Search for the cell housing the specified text and yield its (X, Y) center coordinate. 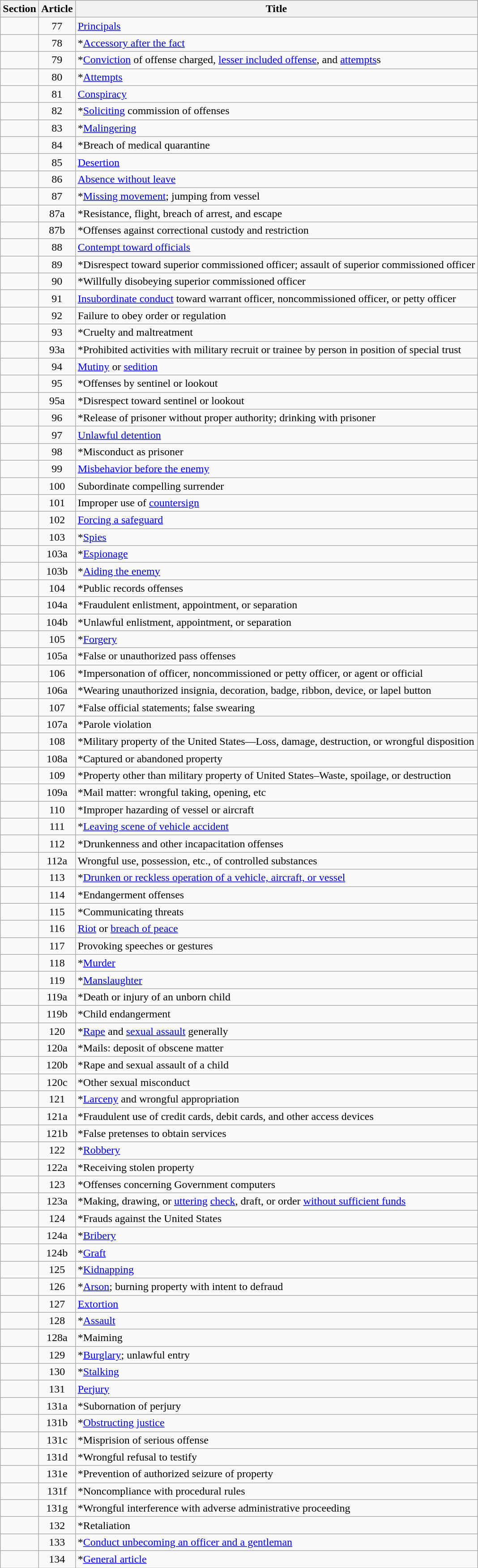
109 (57, 776)
116 (57, 929)
107a (57, 724)
131d (57, 1457)
*Property other than military property of United States–Waste, spoilage, or destruction (277, 776)
91 (57, 299)
*Aiding the enemy (277, 571)
88 (57, 248)
*Mail matter: wrongful taking, opening, etc (277, 793)
*Soliciting commission of offenses (277, 111)
*Malingering (277, 128)
103b (57, 571)
*Attempts (277, 77)
121b (57, 1133)
*Wrongful interference with adverse administrative proceeding (277, 1508)
*Mails: deposit of obscene matter (277, 1048)
*Endangerment offenses (277, 895)
114 (57, 895)
*Graft (277, 1252)
94 (57, 367)
*Stalking (277, 1372)
*Arson; burning property with intent to defraud (277, 1286)
*Assault (277, 1321)
100 (57, 486)
*Prohibited activities with military recruit or trainee by person in position of special trust (277, 350)
Conspiracy (277, 94)
104 (57, 588)
*Receiving stolen property (277, 1167)
*Manslaughter (277, 980)
*Resistance, flight, breach of arrest, and escape (277, 214)
*Improper hazarding of vessel or aircraft (277, 810)
93a (57, 350)
*Captured or abandoned property (277, 759)
*Burglary; unlawful entry (277, 1355)
87 (57, 196)
*Larceny and wrongful appropriation (277, 1099)
121 (57, 1099)
122 (57, 1150)
*Drunken or reckless operation of a vehicle, aircraft, or vessel (277, 878)
*Espionage (277, 554)
96 (57, 418)
123a (57, 1201)
*Fraudulent enlistment, appointment, or separation (277, 605)
*Robbery (277, 1150)
Failure to obey order or regulation (277, 316)
110 (57, 810)
97 (57, 435)
134 (57, 1559)
104a (57, 605)
*Willfully disobeying superior commissioned officer (277, 282)
106a (57, 690)
80 (57, 77)
87a (57, 214)
81 (57, 94)
133 (57, 1542)
105 (57, 639)
*Offenses concerning Government computers (277, 1184)
*Fraudulent use of credit cards, debit cards, and other access devices (277, 1116)
*Wearing unauthorized insignia, decoration, badge, ribbon, device, or lapel button (277, 690)
104b (57, 622)
131g (57, 1508)
119a (57, 997)
124a (57, 1235)
Improper use of countersign (277, 503)
*Murder (277, 963)
Mutiny or sedition (277, 367)
95a (57, 401)
*False or unauthorized pass offenses (277, 656)
*Rape and sexual assault generally (277, 1031)
105a (57, 656)
*Making, drawing, or uttering check, draft, or order without sufficient funds (277, 1201)
106 (57, 673)
*Unlawful enlistment, appointment, or separation (277, 622)
120a (57, 1048)
*Offenses against correctional custody and restriction (277, 231)
*Breach of medical quarantine (277, 145)
99 (57, 469)
*Retaliation (277, 1525)
*Noncompliance with procedural rules (277, 1491)
*Misprision of serious offense (277, 1440)
*Impersonation of officer, noncommissioned or petty officer, or agent or official (277, 673)
92 (57, 316)
131 (57, 1389)
131c (57, 1440)
*Leaving scene of vehicle accident (277, 827)
*Accessory after the fact (277, 43)
*Rape and sexual assault of a child (277, 1065)
86 (57, 179)
*Spies (277, 537)
90 (57, 282)
Unlawful detention (277, 435)
79 (57, 60)
118 (57, 963)
131b (57, 1423)
Principals (277, 26)
83 (57, 128)
103 (57, 537)
*Death or injury of an unborn child (277, 997)
*Disrespect toward superior commissioned officer; assault of superior commissioned officer (277, 265)
119 (57, 980)
85 (57, 162)
123 (57, 1184)
Riot or breach of peace (277, 929)
130 (57, 1372)
*Frauds against the United States (277, 1218)
Perjury (277, 1389)
*Drunkenness and other incapacitation offenses (277, 844)
*Parole violation (277, 724)
*Military property of the United States—Loss, damage, destruction, or wrongful disposition (277, 741)
128a (57, 1338)
Wrongful use, possession, etc., of controlled substances (277, 861)
*False official statements; false swearing (277, 707)
93 (57, 333)
107 (57, 707)
*Offenses by sentinel or lookout (277, 384)
131f (57, 1491)
*Disrespect toward sentinel or lookout (277, 401)
*Missing movement; jumping from vessel (277, 196)
126 (57, 1286)
122a (57, 1167)
*Public records offenses (277, 588)
Insubordinate conduct toward warrant officer, noncommissioned officer, or petty officer (277, 299)
Contempt toward officials (277, 248)
*Prevention of authorized seizure of property (277, 1474)
Misbehavior before the enemy (277, 469)
84 (57, 145)
Subordinate compelling surrender (277, 486)
119b (57, 1014)
*Release of prisoner without proper authority; drinking with prisoner (277, 418)
*Forgery (277, 639)
*Subornation of perjury (277, 1406)
131e (57, 1474)
112 (57, 844)
115 (57, 912)
98 (57, 452)
*Child endangerment (277, 1014)
103a (57, 554)
117 (57, 946)
121a (57, 1116)
*Obstructing justice (277, 1423)
*Other sexual misconduct (277, 1082)
131a (57, 1406)
120c (57, 1082)
*Maiming (277, 1338)
132 (57, 1525)
89 (57, 265)
Provoking speeches or gestures (277, 946)
127 (57, 1304)
Section (20, 9)
120b (57, 1065)
Absence without leave (277, 179)
124b (57, 1252)
*Kidnapping (277, 1269)
109a (57, 793)
112a (57, 861)
Desertion (277, 162)
87b (57, 231)
129 (57, 1355)
125 (57, 1269)
128 (57, 1321)
*Conviction of offense charged, lesser included offense, and attemptss (277, 60)
77 (57, 26)
Article (57, 9)
Extortion (277, 1304)
113 (57, 878)
82 (57, 111)
*False pretenses to obtain services (277, 1133)
101 (57, 503)
108 (57, 741)
102 (57, 520)
*Cruelty and maltreatment (277, 333)
111 (57, 827)
*Communicating threats (277, 912)
124 (57, 1218)
*Misconduct as prisoner (277, 452)
78 (57, 43)
Forcing a safeguard (277, 520)
*General article (277, 1559)
*Conduct unbecoming an officer and a gentleman (277, 1542)
*Wrongful refusal to testify (277, 1457)
*Bribery (277, 1235)
Title (277, 9)
108a (57, 759)
95 (57, 384)
120 (57, 1031)
